For the text-containing cell, return its midpoint in [X, Y] coordinate format. 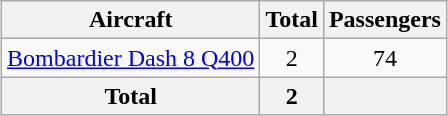
Bombardier Dash 8 Q400 [131, 58]
Passengers [384, 20]
74 [384, 58]
Aircraft [131, 20]
